Return (x, y) of the center of cell containing provided text 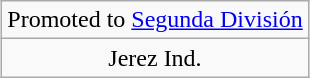
Promoted to Segunda División (155, 20)
Jerez Ind. (155, 58)
